Find where the given text appears and provide that cell's center as [x, y] coordinate. 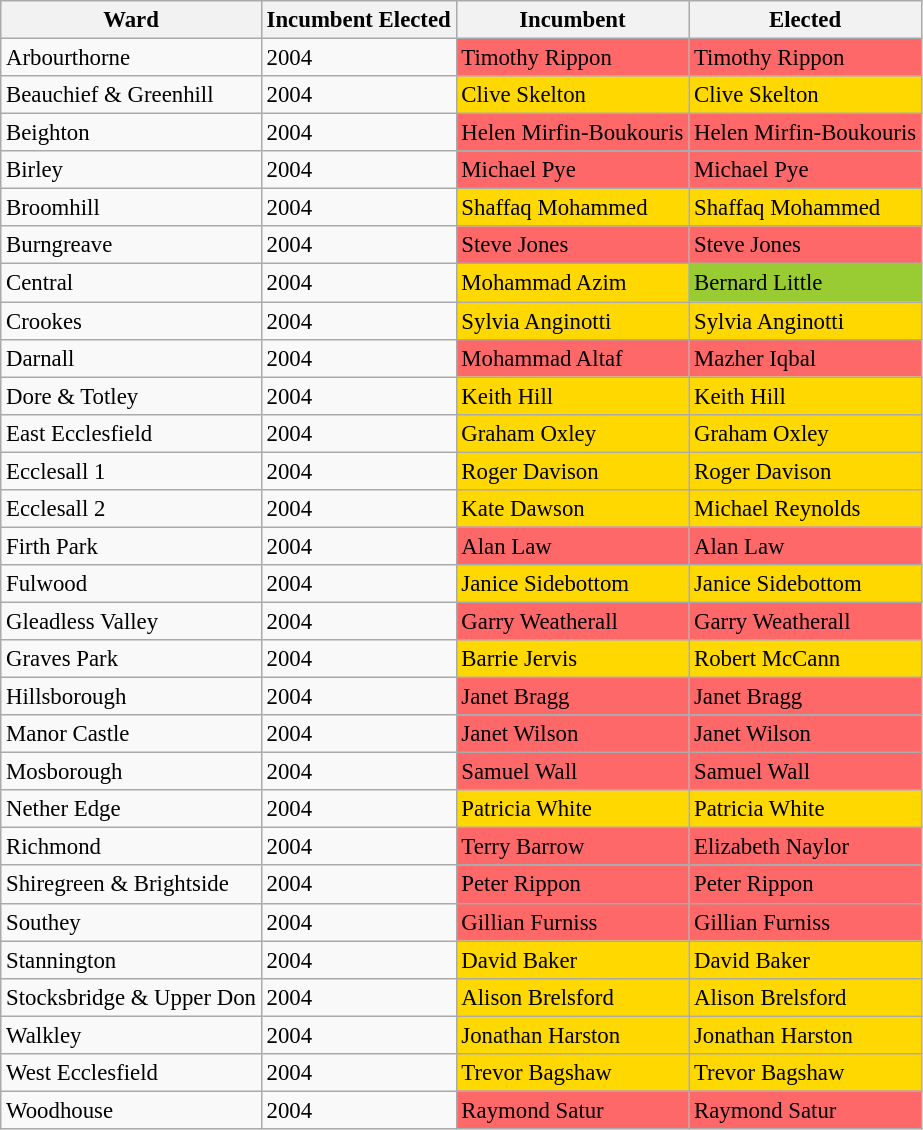
Walkley [132, 1035]
Nether Edge [132, 809]
Manor Castle [132, 734]
Mohammad Azim [572, 283]
Woodhouse [132, 1110]
West Ecclesfield [132, 1073]
East Ecclesfield [132, 433]
Elizabeth Naylor [806, 847]
Terry Barrow [572, 847]
Birley [132, 170]
Ecclesall 2 [132, 509]
Shiregreen & Brightside [132, 885]
Firth Park [132, 546]
Central [132, 283]
Dore & Totley [132, 396]
Kate Dawson [572, 509]
Stannington [132, 960]
Hillsborough [132, 697]
Mohammad Altaf [572, 358]
Elected [806, 20]
Broomhill [132, 208]
Crookes [132, 321]
Graves Park [132, 659]
Fulwood [132, 584]
Burngreave [132, 245]
Beauchief & Greenhill [132, 95]
Darnall [132, 358]
Gleadless Valley [132, 621]
Southey [132, 922]
Arbourthorne [132, 58]
Beighton [132, 133]
Ward [132, 20]
Mosborough [132, 772]
Michael Reynolds [806, 509]
Ecclesall 1 [132, 471]
Stocksbridge & Upper Don [132, 997]
Incumbent [572, 20]
Robert McCann [806, 659]
Barrie Jervis [572, 659]
Bernard Little [806, 283]
Incumbent Elected [358, 20]
Mazher Iqbal [806, 358]
Richmond [132, 847]
